Detect which cell encompasses the target text, then output its (x, y) center coordinate. 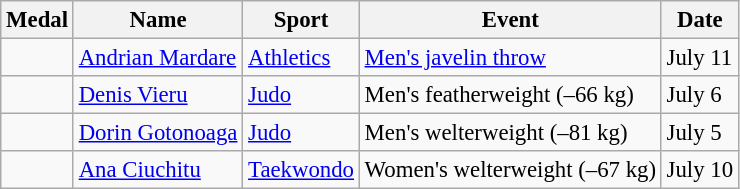
Taekwondo (302, 170)
Women's welterweight (–67 kg) (510, 170)
Men's welterweight (–81 kg) (510, 133)
Sport (302, 20)
Dorin Gotonoaga (158, 133)
Name (158, 20)
Denis Vieru (158, 95)
July 5 (700, 133)
Date (700, 20)
Men's javelin throw (510, 58)
July 10 (700, 170)
Event (510, 20)
July 11 (700, 58)
Athletics (302, 58)
Andrian Mardare (158, 58)
Medal (38, 20)
Men's featherweight (–66 kg) (510, 95)
July 6 (700, 95)
Ana Ciuchitu (158, 170)
